Extract the [X, Y] coordinate from the center of the cell holding the provided text.  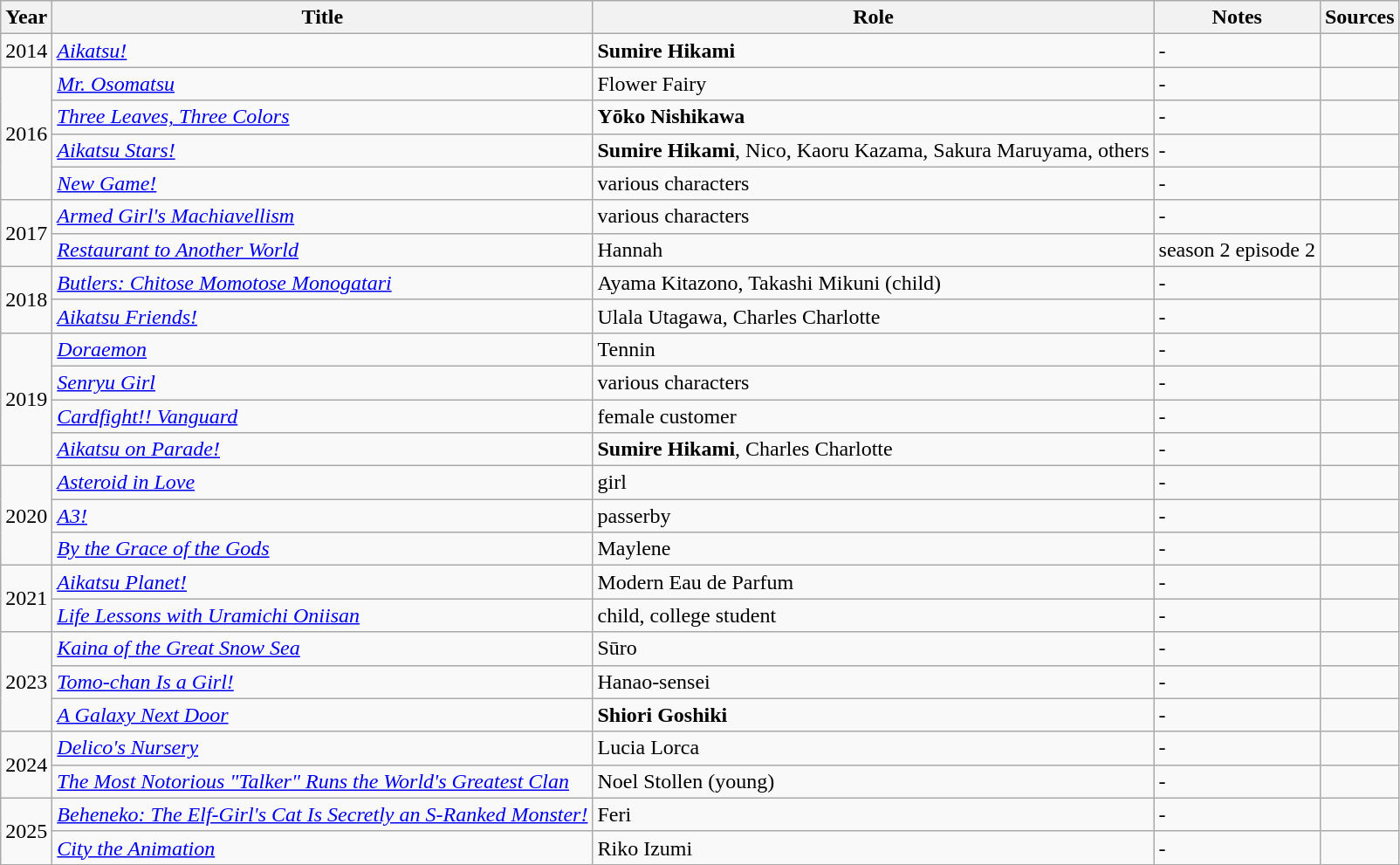
New Game! [323, 183]
Sumire Hikami, Nico, Kaoru Kazama, Sakura Maruyama, others [873, 150]
Shiori Goshiki [873, 715]
2021 [26, 599]
Hanao-sensei [873, 682]
Yōko Nishikawa [873, 117]
Tomo-chan Is a Girl! [323, 682]
2024 [26, 765]
Feri [873, 814]
Sūro [873, 649]
Year [26, 17]
season 2 episode 2 [1237, 250]
Aikatsu on Parade! [323, 450]
Riko Izumi [873, 848]
Aikatsu! [323, 51]
Asteroid in Love [323, 483]
female customer [873, 416]
Sumire Hikami [873, 51]
Sources [1360, 17]
The Most Notorious "Talker" Runs the World's Greatest Clan [323, 781]
2019 [26, 399]
Three Leaves, Three Colors [323, 117]
Flower Fairy [873, 84]
Noel Stollen (young) [873, 781]
2017 [26, 233]
2025 [26, 831]
Modern Eau de Parfum [873, 582]
Maylene [873, 549]
Cardfight!! Vanguard [323, 416]
Role [873, 17]
Beheneko: The Elf-Girl's Cat Is Secretly an S-Ranked Monster! [323, 814]
Doraemon [323, 349]
2018 [26, 299]
Ayama Kitazono, Takashi Mikuni (child) [873, 283]
2016 [26, 134]
Aikatsu Stars! [323, 150]
City the Animation [323, 848]
Aikatsu Friends! [323, 316]
Ulala Utagawa, Charles Charlotte [873, 316]
A3! [323, 516]
Armed Girl's Machiavellism [323, 216]
Senryu Girl [323, 382]
Hannah [873, 250]
Title [323, 17]
Delico's Nursery [323, 748]
Mr. Osomatsu [323, 84]
Tennin [873, 349]
Lucia Lorca [873, 748]
child, college student [873, 615]
Butlers: Chitose Momotose Monogatari [323, 283]
A Galaxy Next Door [323, 715]
Kaina of the Great Snow Sea [323, 649]
2023 [26, 682]
2014 [26, 51]
By the Grace of the Gods [323, 549]
Sumire Hikami, Charles Charlotte [873, 450]
Notes [1237, 17]
girl [873, 483]
Life Lessons with Uramichi Oniisan [323, 615]
passerby [873, 516]
Restaurant to Another World [323, 250]
2020 [26, 516]
Aikatsu Planet! [323, 582]
